From the cell containing the given text, extract its center point as (X, Y) coordinate. 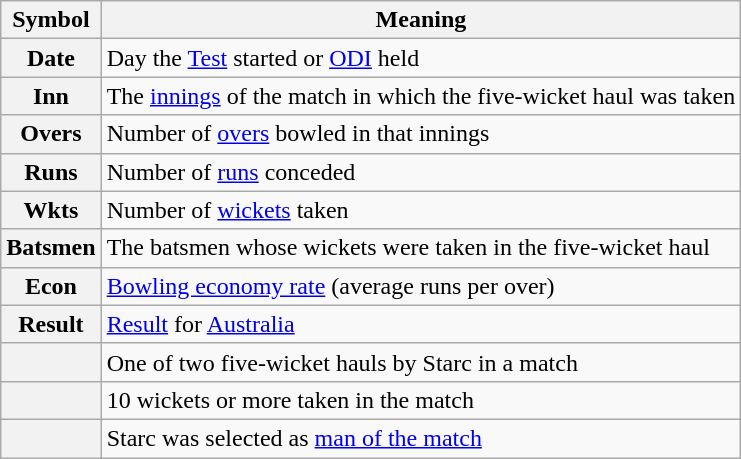
The batsmen whose wickets were taken in the five-wicket haul (421, 248)
Inn (51, 96)
Day the Test started or ODI held (421, 58)
The innings of the match in which the five-wicket haul was taken (421, 96)
Number of overs bowled in that innings (421, 134)
Symbol (51, 20)
Result (51, 324)
Result for Australia (421, 324)
Starc was selected as man of the match (421, 438)
Meaning (421, 20)
Econ (51, 286)
Date (51, 58)
Number of wickets taken (421, 210)
Wkts (51, 210)
10 wickets or more taken in the match (421, 400)
Overs (51, 134)
Bowling economy rate (average runs per over) (421, 286)
Batsmen (51, 248)
Runs (51, 172)
Number of runs conceded (421, 172)
One of two five-wicket hauls by Starc in a match (421, 362)
